For the text-containing cell, return its midpoint in [X, Y] coordinate format. 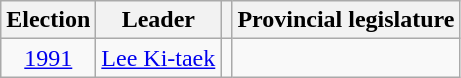
1991 [48, 58]
Leader [158, 20]
Election [48, 20]
Lee Ki-taek [158, 58]
Provincial legislature [346, 20]
